Search for the cell housing the specified text and yield its (X, Y) center coordinate. 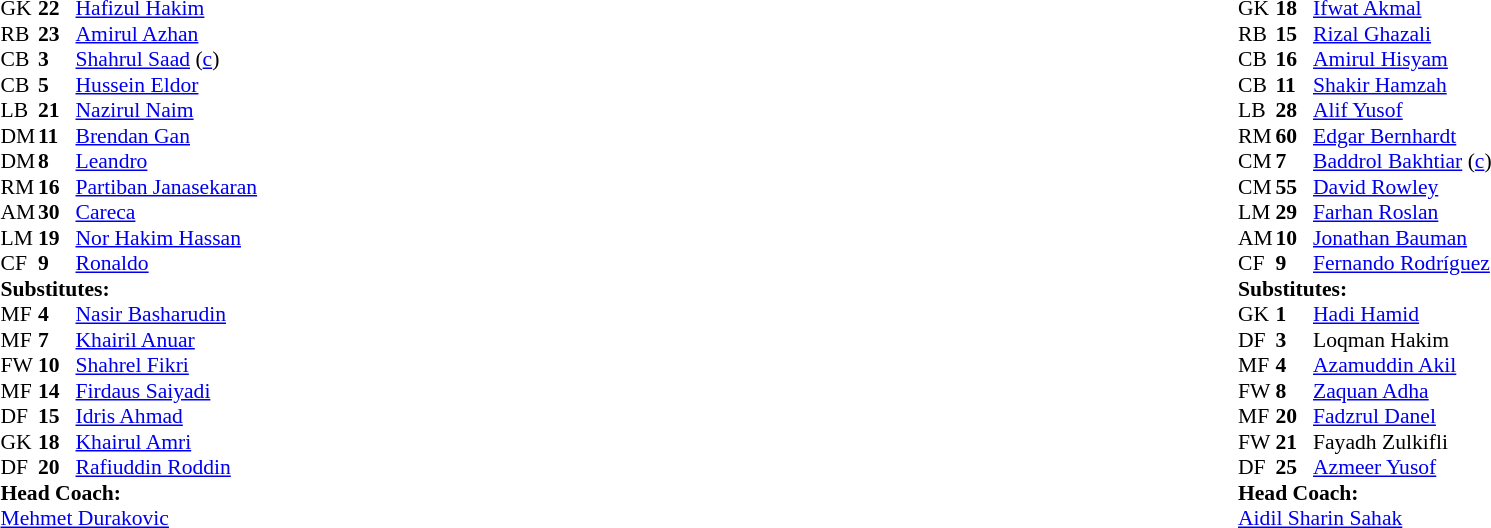
55 (1295, 187)
25 (1295, 467)
23 (57, 34)
Rafiuddin Roddin (167, 467)
Substitutes: (128, 289)
18 (57, 442)
Hussein Eldor (167, 85)
30 (57, 213)
Firdaus Saiyadi (167, 391)
Ronaldo (167, 263)
Nor Hakim Hassan (167, 238)
14 (57, 391)
29 (1295, 213)
Khairil Anuar (167, 340)
Leandro (167, 161)
1 (1295, 315)
Khairul Amri (167, 442)
Idris Ahmad (167, 417)
19 (57, 238)
Nazirul Naim (167, 111)
Partiban Janasekaran (167, 187)
Careca (167, 213)
Nasir Basharudin (167, 315)
Shahrel Fikri (167, 365)
Head Coach: (128, 493)
Amirul Azhan (167, 34)
5 (57, 85)
Shahrul Saad (c) (167, 59)
60 (1295, 136)
28 (1295, 111)
Brendan Gan (167, 136)
